Scan for the cell matching the given text and deliver its (x, y) coordinate at center. 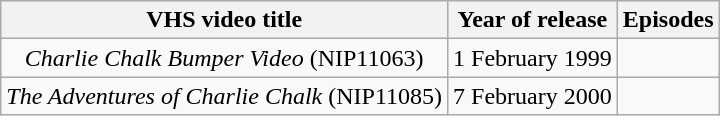
Episodes (668, 20)
The Adventures of Charlie Chalk (NIP11085) (224, 96)
7 February 2000 (533, 96)
Year of release (533, 20)
Charlie Chalk Bumper Video (NIP11063) (224, 58)
VHS video title (224, 20)
1 February 1999 (533, 58)
